From the cell containing the given text, extract its center point as (x, y) coordinate. 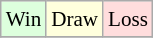
Loss (128, 18)
Win (24, 18)
Draw (74, 18)
